Scan for the cell matching the given text and deliver its (X, Y) coordinate at center. 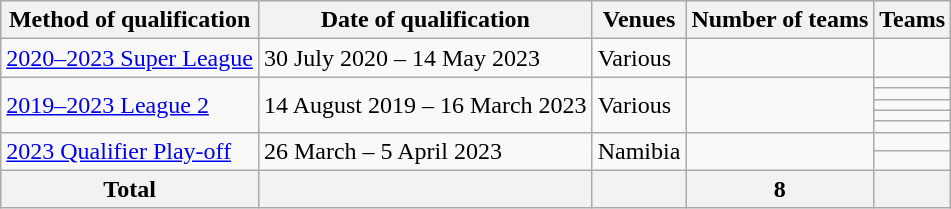
2023 Qualifier Play-off (130, 151)
26 March – 5 April 2023 (425, 151)
Namibia (639, 151)
2019–2023 League 2 (130, 104)
Method of qualification (130, 20)
14 August 2019 – 16 March 2023 (425, 104)
30 July 2020 – 14 May 2023 (425, 58)
Number of teams (780, 20)
2020–2023 Super League (130, 58)
Date of qualification (425, 20)
Total (130, 189)
Venues (639, 20)
Teams (912, 20)
8 (780, 189)
